Determine the (X, Y) coordinate at the center of the cell enclosing the given text.  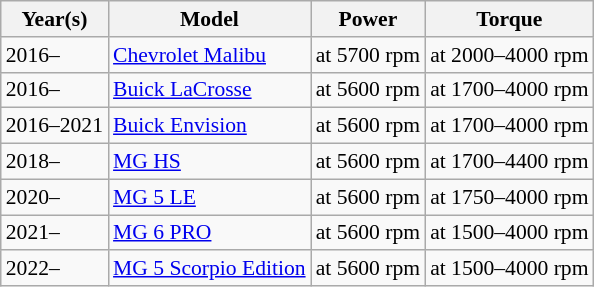
2016–2021 (54, 126)
MG 5 Scorpio Edition (210, 269)
at 1750–4000 rpm (509, 197)
MG HS (210, 162)
MG 6 PRO (210, 233)
Chevrolet Malibu (210, 55)
Buick Envision (210, 126)
2018– (54, 162)
at 5700 rpm (368, 55)
Model (210, 19)
Buick LaCrosse (210, 90)
2021– (54, 233)
MG 5 LE (210, 197)
at 2000–4000 rpm (509, 55)
2022– (54, 269)
at 1700–4400 rpm (509, 162)
Torque (509, 19)
2020– (54, 197)
Year(s) (54, 19)
Power (368, 19)
